Return [X, Y] of the center of cell containing provided text 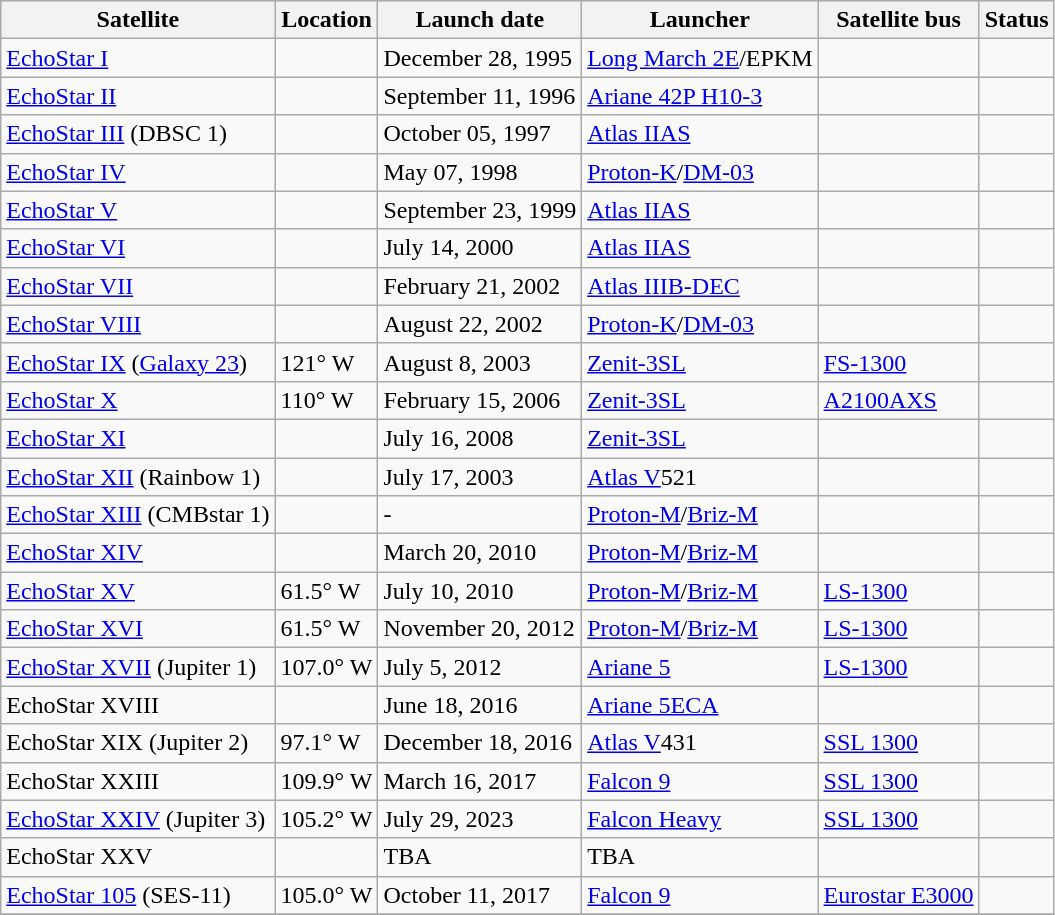
EchoStar XVI [138, 629]
EchoStar VI [138, 248]
121° W [326, 362]
Ariane 5 [700, 667]
105.0° W [326, 895]
- [480, 515]
EchoStar XIV [138, 553]
EchoStar IV [138, 172]
September 23, 1999 [480, 210]
July 5, 2012 [480, 667]
Eurostar E3000 [898, 895]
EchoStar II [138, 96]
July 16, 2008 [480, 438]
Falcon Heavy [700, 819]
EchoStar XXIV (Jupiter 3) [138, 819]
EchoStar XII (Rainbow 1) [138, 477]
June 18, 2016 [480, 705]
October 11, 2017 [480, 895]
March 20, 2010 [480, 553]
EchoStar 105 (SES-11) [138, 895]
105.2° W [326, 819]
110° W [326, 400]
Status [1016, 20]
EchoStar I [138, 58]
109.9° W [326, 781]
Atlas V431 [700, 743]
October 05, 1997 [480, 134]
Ariane 42P H10-3 [700, 96]
July 17, 2003 [480, 477]
December 28, 1995 [480, 58]
EchoStar VIII [138, 324]
Atlas IIIB-DEC [700, 286]
Launch date [480, 20]
107.0° W [326, 667]
EchoStar XXIII [138, 781]
FS-1300 [898, 362]
EchoStar XXV [138, 857]
EchoStar V [138, 210]
EchoStar XV [138, 591]
December 18, 2016 [480, 743]
March 16, 2017 [480, 781]
Satellite [138, 20]
EchoStar X [138, 400]
EchoStar XIII (CMBstar 1) [138, 515]
July 29, 2023 [480, 819]
97.1° W [326, 743]
February 21, 2002 [480, 286]
EchoStar IX (Galaxy 23) [138, 362]
July 14, 2000 [480, 248]
EchoStar XVII (Jupiter 1) [138, 667]
EchoStar XI [138, 438]
November 20, 2012 [480, 629]
September 11, 1996 [480, 96]
July 10, 2010 [480, 591]
August 8, 2003 [480, 362]
May 07, 1998 [480, 172]
Ariane 5ECA [700, 705]
EchoStar XVIII [138, 705]
Launcher [700, 20]
February 15, 2006 [480, 400]
Satellite bus [898, 20]
EchoStar III (DBSC 1) [138, 134]
Atlas V521 [700, 477]
Long March 2E/EPKM [700, 58]
EchoStar VII [138, 286]
A2100AXS [898, 400]
August 22, 2002 [480, 324]
EchoStar XIX (Jupiter 2) [138, 743]
Location [326, 20]
